Find where the given text appears and provide that cell's center as (x, y) coordinate. 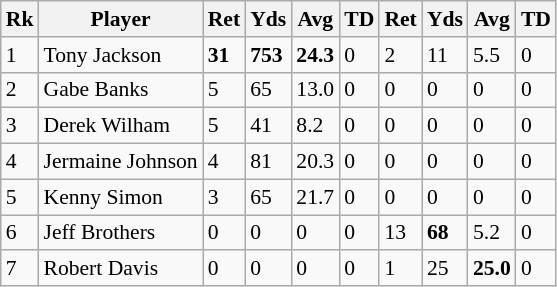
5.5 (492, 55)
7 (20, 269)
25.0 (492, 269)
13.0 (315, 90)
Jermaine Johnson (120, 162)
Derek Wilham (120, 126)
11 (445, 55)
5.2 (492, 233)
Tony Jackson (120, 55)
20.3 (315, 162)
68 (445, 233)
13 (400, 233)
Jeff Brothers (120, 233)
41 (268, 126)
Rk (20, 19)
24.3 (315, 55)
Player (120, 19)
Kenny Simon (120, 197)
81 (268, 162)
25 (445, 269)
21.7 (315, 197)
31 (224, 55)
6 (20, 233)
753 (268, 55)
Robert Davis (120, 269)
8.2 (315, 126)
Gabe Banks (120, 90)
